Return [X, Y] of the center of cell containing provided text 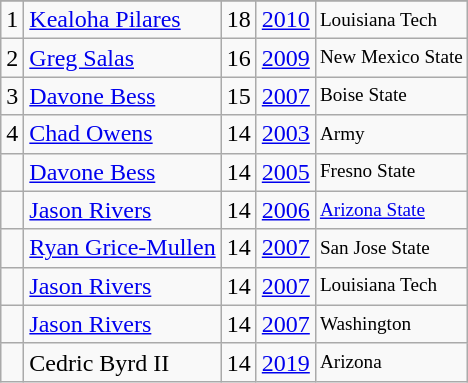
15 [238, 96]
Kealoha Pilares [122, 20]
Greg Salas [122, 58]
2019 [286, 362]
Washington [391, 324]
1 [12, 20]
Ryan Grice-Mullen [122, 248]
16 [238, 58]
3 [12, 96]
Army [391, 134]
San Jose State [391, 248]
Boise State [391, 96]
Fresno State [391, 172]
4 [12, 134]
18 [238, 20]
New Mexico State [391, 58]
Arizona State [391, 210]
2006 [286, 210]
Cedric Byrd II [122, 362]
2010 [286, 20]
2 [12, 58]
Chad Owens [122, 134]
Arizona [391, 362]
2003 [286, 134]
2005 [286, 172]
2009 [286, 58]
